Pinpoint the cell where the given text exists, returning its (X, Y) midpoint coordinate. 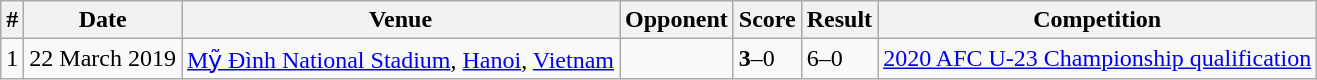
Competition (1098, 20)
Opponent (677, 20)
Mỹ Đình National Stadium, Hanoi, Vietnam (401, 59)
3–0 (767, 59)
1 (12, 59)
# (12, 20)
Venue (401, 20)
22 March 2019 (103, 59)
Date (103, 20)
Score (767, 20)
2020 AFC U-23 Championship qualification (1098, 59)
Result (839, 20)
6–0 (839, 59)
